Return the (x, y) coordinate for the center point of the cell that contains the specified text.  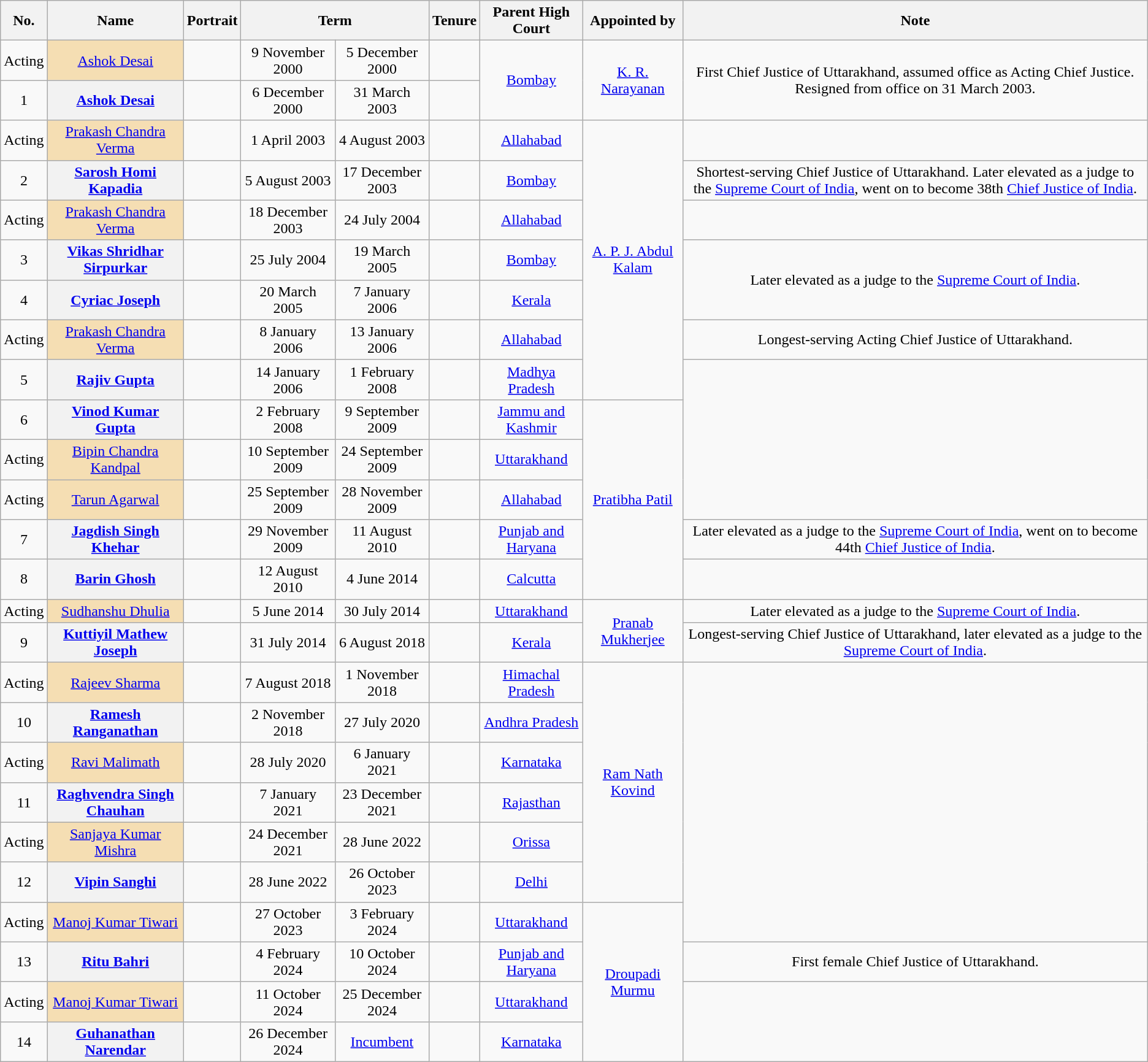
Ramesh Ranganathan (115, 723)
20 March 2005 (288, 299)
4 February 2024 (288, 962)
Jagdish Singh Khehar (115, 540)
Kuttiyil Mathew Joseph (115, 643)
27 July 2020 (381, 723)
Jammu and Kashmir (531, 420)
10 October 2024 (381, 962)
Term (335, 21)
4 June 2014 (381, 579)
Rajiv Gupta (115, 379)
Vikas Shridhar Sirpurkar (115, 260)
25 September 2009 (288, 499)
6 January 2021 (381, 762)
14 January 2006 (288, 379)
8 (24, 579)
2 February 2008 (288, 420)
12 August 2010 (288, 579)
29 November 2009 (288, 540)
6 August 2018 (381, 643)
Sanjaya Kumar Mishra (115, 842)
23 December 2021 (381, 802)
13 January 2006 (381, 340)
No. (24, 21)
Rajasthan (531, 802)
Incumbent (381, 1042)
1 (24, 101)
10 September 2009 (288, 459)
Pratibha Patil (633, 499)
19 March 2005 (381, 260)
Orissa (531, 842)
First Chief Justice of Uttarakhand, assumed office as Acting Chief Justice. Resigned from office on 31 March 2003. (915, 80)
1 April 2003 (288, 140)
25 July 2004 (288, 260)
Himachal Pradesh (531, 682)
9 September 2009 (381, 420)
Parent High Court (531, 21)
5 (24, 379)
31 March 2003 (381, 101)
Later elevated as a judge to the Supreme Court of India, went on to become 44th Chief Justice of India. (915, 540)
7 (24, 540)
24 September 2009 (381, 459)
Guhanathan Narendar (115, 1042)
K. R. Narayanan (633, 80)
Portrait (212, 21)
1 February 2008 (381, 379)
28 July 2020 (288, 762)
First female Chief Justice of Uttarakhand. (915, 962)
6 December 2000 (288, 101)
A. P. J. Abdul Kalam (633, 260)
18 December 2003 (288, 220)
Longest-serving Acting Chief Justice of Uttarakhand. (915, 340)
9 November 2000 (288, 60)
Tarun Agarwal (115, 499)
26 October 2023 (381, 882)
Cyriac Joseph (115, 299)
26 December 2024 (288, 1042)
Andhra Pradesh (531, 723)
24 July 2004 (381, 220)
Sudhanshu Dhulia (115, 611)
Madhya Pradesh (531, 379)
7 January 2021 (288, 802)
5 August 2003 (288, 180)
Tenure (455, 21)
3 February 2024 (381, 922)
Pranab Mukherjee (633, 631)
4 (24, 299)
Ram Nath Kovind (633, 782)
Vinod Kumar Gupta (115, 420)
7 January 2006 (381, 299)
17 December 2003 (381, 180)
1 November 2018 (381, 682)
Bipin Chandra Kandpal (115, 459)
30 July 2014 (381, 611)
Raghvendra Singh Chauhan (115, 802)
Vipin Sanghi (115, 882)
Ravi Malimath (115, 762)
27 October 2023 (288, 922)
5 December 2000 (381, 60)
9 (24, 643)
Ritu Bahri (115, 962)
Sarosh Homi Kapadia (115, 180)
14 (24, 1042)
3 (24, 260)
Name (115, 21)
11 (24, 802)
5 June 2014 (288, 611)
13 (24, 962)
Droupadi Murmu (633, 982)
31 July 2014 (288, 643)
25 December 2024 (381, 1001)
4 August 2003 (381, 140)
2 November 2018 (288, 723)
Delhi (531, 882)
Calcutta (531, 579)
Rajeev Sharma (115, 682)
12 (24, 882)
24 December 2021 (288, 842)
2 (24, 180)
8 January 2006 (288, 340)
Note (915, 21)
Barin Ghosh (115, 579)
28 November 2009 (381, 499)
10 (24, 723)
11 October 2024 (288, 1001)
11 August 2010 (381, 540)
Longest-serving Chief Justice of Uttarakhand, later elevated as a judge to the Supreme Court of India. (915, 643)
6 (24, 420)
7 August 2018 (288, 682)
Appointed by (633, 21)
